Identify which cell holds the provided text, then report its (X, Y) central coordinate. 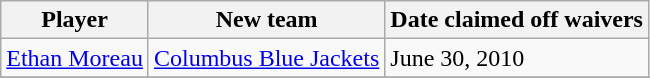
Date claimed off waivers (517, 20)
June 30, 2010 (517, 58)
Ethan Moreau (75, 58)
Columbus Blue Jackets (266, 58)
Player (75, 20)
New team (266, 20)
